Detect which cell encompasses the target text, then output its (x, y) center coordinate. 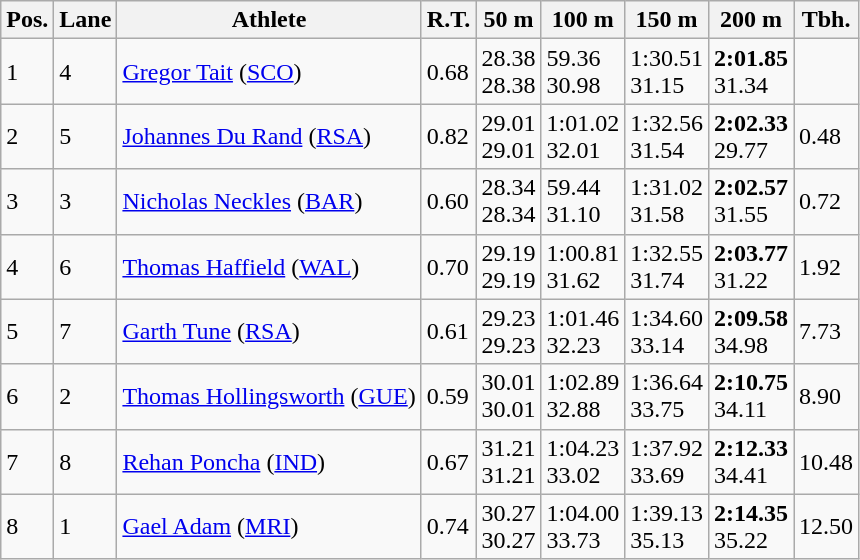
Nicholas Neckles (BAR) (269, 202)
Tbh. (826, 20)
200 m (750, 20)
0.74 (448, 526)
10.48 (826, 462)
1:31.0231.58 (667, 202)
50 m (508, 20)
0.72 (826, 202)
Athlete (269, 20)
0.59 (448, 396)
Gael Adam (MRI) (269, 526)
2:02.5731.55 (750, 202)
29.1929.19 (508, 266)
1:01.4632.23 (583, 332)
1:01.0232.01 (583, 136)
1:04.2333.02 (583, 462)
Garth Tune (RSA) (269, 332)
0.70 (448, 266)
0.48 (826, 136)
31.2131.21 (508, 462)
1.92 (826, 266)
Gregor Tait (SCO) (269, 72)
28.3828.38 (508, 72)
30.2730.27 (508, 526)
0.68 (448, 72)
Johannes Du Rand (RSA) (269, 136)
0.82 (448, 136)
Rehan Poncha (IND) (269, 462)
8.90 (826, 396)
59.4431.10 (583, 202)
59.3630.98 (583, 72)
1:00.8131.62 (583, 266)
1:30.5131.15 (667, 72)
2:02.3329.77 (750, 136)
1:32.5531.74 (667, 266)
0.61 (448, 332)
12.50 (826, 526)
0.60 (448, 202)
1:34.6033.14 (667, 332)
29.0129.01 (508, 136)
29.2329.23 (508, 332)
2:09.5834.98 (750, 332)
2:12.3334.41 (750, 462)
7.73 (826, 332)
Pos. (28, 20)
0.67 (448, 462)
2:01.8531.34 (750, 72)
28.3428.34 (508, 202)
1:02.8932.88 (583, 396)
R.T. (448, 20)
150 m (667, 20)
Thomas Haffield (WAL) (269, 266)
1:37.9233.69 (667, 462)
2:14.3535.22 (750, 526)
1:04.0033.73 (583, 526)
100 m (583, 20)
2:10.7534.11 (750, 396)
1:32.5631.54 (667, 136)
Thomas Hollingsworth (GUE) (269, 396)
1:36.6433.75 (667, 396)
1:39.1335.13 (667, 526)
2:03.7731.22 (750, 266)
Lane (86, 20)
30.0130.01 (508, 396)
